Extract the [x, y] coordinate from the center of the cell holding the provided text.  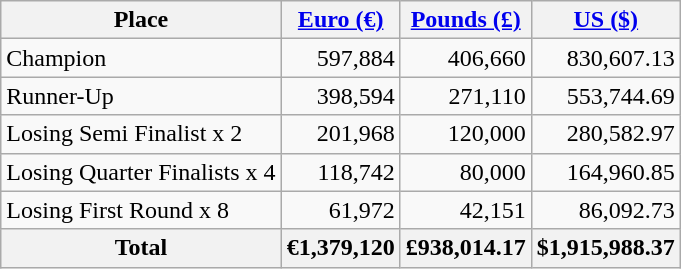
Losing First Round x 8 [141, 210]
120,000 [466, 134]
118,742 [340, 172]
Runner-Up [141, 96]
Total [141, 248]
398,594 [340, 96]
Losing Semi Finalist x 2 [141, 134]
553,744.69 [606, 96]
Euro (€) [340, 20]
597,884 [340, 58]
61,972 [340, 210]
406,660 [466, 58]
€1,379,120 [340, 248]
Losing Quarter Finalists x 4 [141, 172]
164,960.85 [606, 172]
Pounds (£) [466, 20]
42,151 [466, 210]
86,092.73 [606, 210]
Champion [141, 58]
80,000 [466, 172]
Place [141, 20]
830,607.13 [606, 58]
280,582.97 [606, 134]
$1,915,988.37 [606, 248]
£938,014.17 [466, 248]
271,110 [466, 96]
US ($) [606, 20]
201,968 [340, 134]
